Extract the [X, Y] coordinate from the center of the cell holding the provided text.  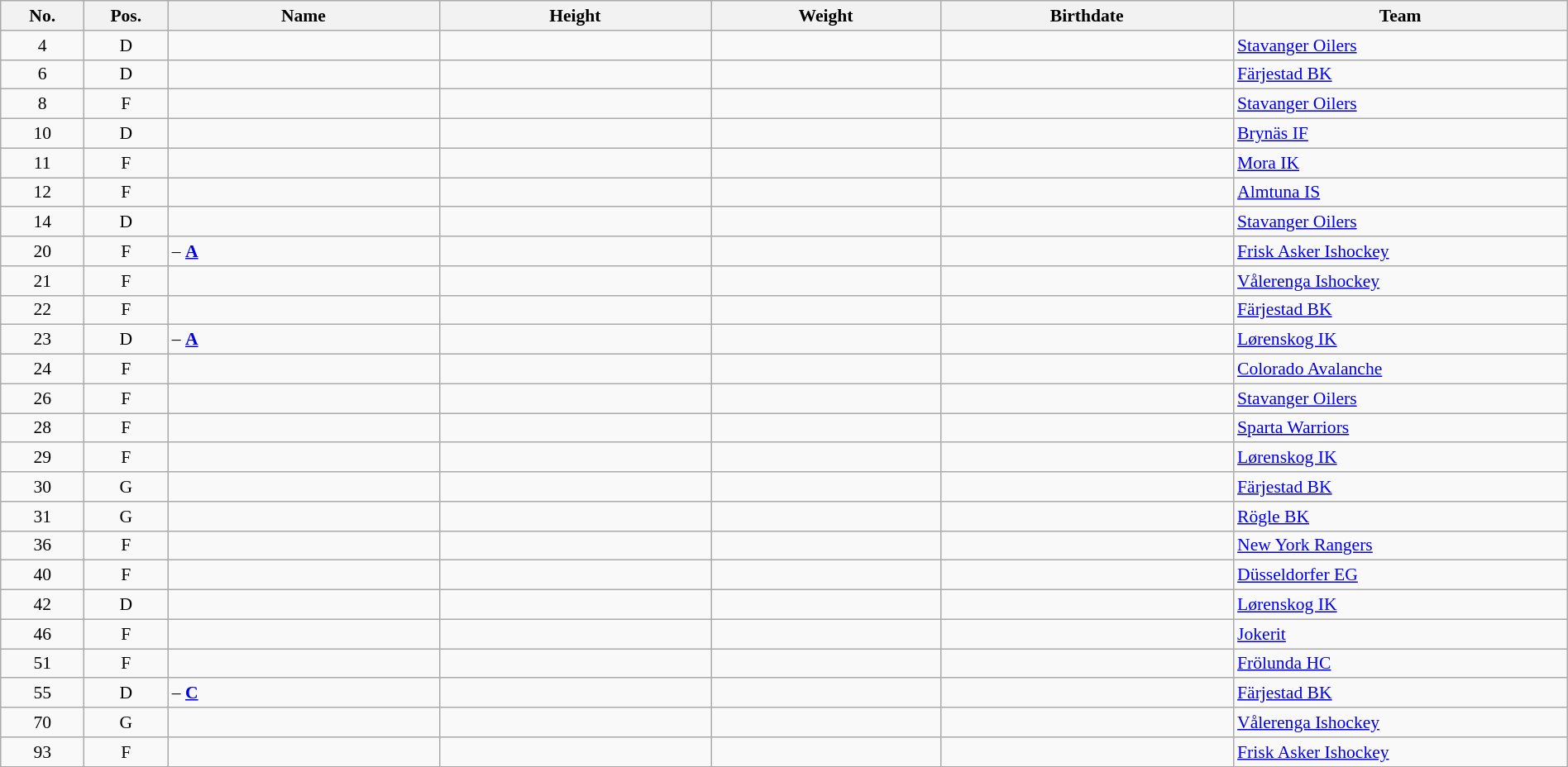
93 [43, 752]
Team [1400, 16]
4 [43, 45]
11 [43, 163]
31 [43, 517]
51 [43, 664]
21 [43, 281]
Frölunda HC [1400, 664]
Weight [826, 16]
23 [43, 340]
70 [43, 722]
24 [43, 369]
46 [43, 634]
Name [304, 16]
10 [43, 134]
42 [43, 605]
New York Rangers [1400, 545]
29 [43, 458]
Colorado Avalanche [1400, 369]
36 [43, 545]
14 [43, 222]
No. [43, 16]
Height [575, 16]
6 [43, 74]
Almtuna IS [1400, 193]
22 [43, 310]
Sparta Warriors [1400, 428]
Jokerit [1400, 634]
40 [43, 575]
26 [43, 398]
Rögle BK [1400, 517]
Düsseldorfer EG [1400, 575]
Brynäs IF [1400, 134]
30 [43, 487]
– C [304, 693]
55 [43, 693]
Mora IK [1400, 163]
28 [43, 428]
20 [43, 251]
12 [43, 193]
Birthdate [1087, 16]
Pos. [126, 16]
8 [43, 104]
